Locate the cell with the specified text and output its [X, Y] center coordinate. 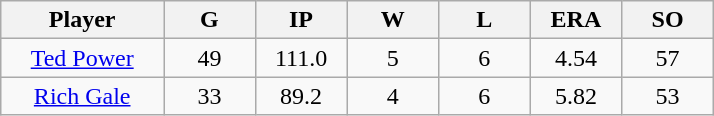
49 [210, 58]
33 [210, 96]
Player [82, 20]
57 [668, 58]
Ted Power [82, 58]
4.54 [576, 58]
5 [393, 58]
L [484, 20]
111.0 [301, 58]
Rich Gale [82, 96]
IP [301, 20]
89.2 [301, 96]
W [393, 20]
5.82 [576, 96]
G [210, 20]
SO [668, 20]
53 [668, 96]
ERA [576, 20]
4 [393, 96]
